Detect which cell encompasses the target text, then output its [X, Y] center coordinate. 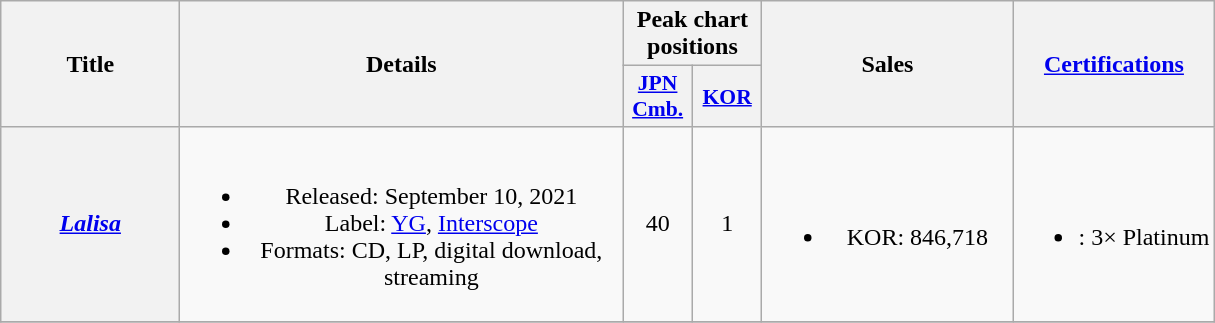
Details [402, 64]
Peak chart positions [692, 34]
Sales [888, 64]
40 [658, 224]
1 [727, 224]
Certifications [1114, 64]
KOR: 846,718 [888, 224]
Lalisa [90, 224]
JPNCmb. [658, 96]
Title [90, 64]
Released: September 10, 2021Label: YG, InterscopeFormats: CD, LP, digital download, streaming [402, 224]
KOR [727, 96]
: 3× Platinum [1114, 224]
